Pinpoint the cell where the given text exists, returning its [X, Y] midpoint coordinate. 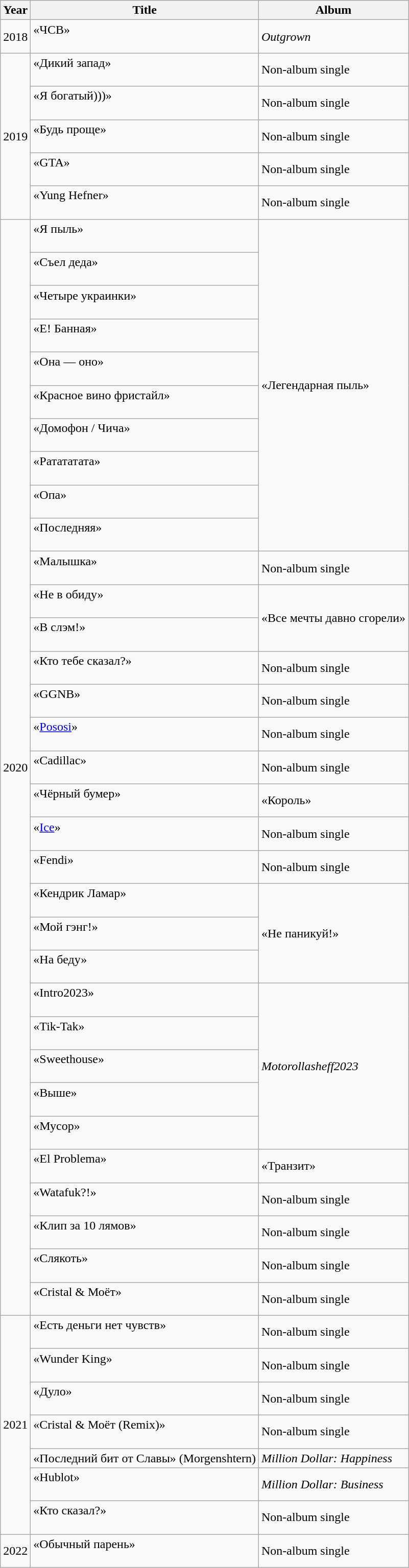
Album [334, 10]
«Я пыль» [145, 236]
«Не в обиду» [145, 601]
«Последний бит от Славы» (Morgenshtern) [145, 1458]
«Sweethouse» [145, 1066]
«Домофон / Чича» [145, 435]
2021 [15, 1425]
«Cristal & Моёт (Remix)» [145, 1432]
«Tik-Tak» [145, 1033]
«Опа» [145, 501]
2019 [15, 136]
«Е! Банная» [145, 335]
«Дуло» [145, 1398]
«Она — оно» [145, 369]
2020 [15, 767]
Title [145, 10]
«Красное вино фристайл» [145, 401]
«Все мечты давно сгорели» [334, 618]
«GGNB» [145, 701]
«Кто сказал?» [145, 1517]
«Чёрный бумер» [145, 801]
«Клип за 10 лямов» [145, 1233]
«Ice» [145, 833]
«Не паникуй!» [334, 933]
«Ратататата» [145, 469]
Year [15, 10]
«В слэм!» [145, 634]
«Будь проще» [145, 136]
Million Dollar: Happiness [334, 1458]
«Cristal & Моёт» [145, 1299]
«Я богатый)))» [145, 103]
«На беду» [145, 967]
Motorollasheff2023 [334, 1066]
«ЧСВ» [145, 37]
«Последняя» [145, 535]
2018 [15, 37]
«Мусор» [145, 1132]
«Дикий запад» [145, 69]
«Кендрик Ламар» [145, 900]
«Король» [334, 801]
«Есть деньги нет чувств» [145, 1332]
«Wunder King» [145, 1365]
«Обычный парень» [145, 1551]
«Выше» [145, 1100]
2022 [15, 1551]
«Слякоть» [145, 1265]
«GTA» [145, 170]
«Легендарная пыль» [334, 385]
«Yung Hefner» [145, 202]
Outgrown [334, 37]
«Транзит» [334, 1166]
«Съел деда» [145, 269]
«Pososi» [145, 734]
«El Problema» [145, 1166]
«Intro2023» [145, 1000]
«Hublot» [145, 1485]
«Четыре украинки» [145, 302]
«Кто тебе сказал?» [145, 668]
«Мой гэнг!» [145, 933]
Million Dollar: Business [334, 1485]
«Малышка» [145, 568]
«Watafuk?!» [145, 1199]
«Cadillac» [145, 767]
«Fendi» [145, 867]
